Detect which cell encompasses the target text, then output its [X, Y] center coordinate. 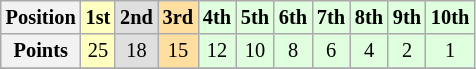
2nd [136, 17]
4 [369, 51]
15 [178, 51]
6 [331, 51]
1 [450, 51]
18 [136, 51]
10 [255, 51]
25 [98, 51]
Points [41, 51]
Position [41, 17]
9th [407, 17]
8th [369, 17]
12 [217, 51]
7th [331, 17]
10th [450, 17]
5th [255, 17]
3rd [178, 17]
2 [407, 51]
4th [217, 17]
8 [293, 51]
6th [293, 17]
1st [98, 17]
